From the cell containing the given text, extract its center point as [X, Y] coordinate. 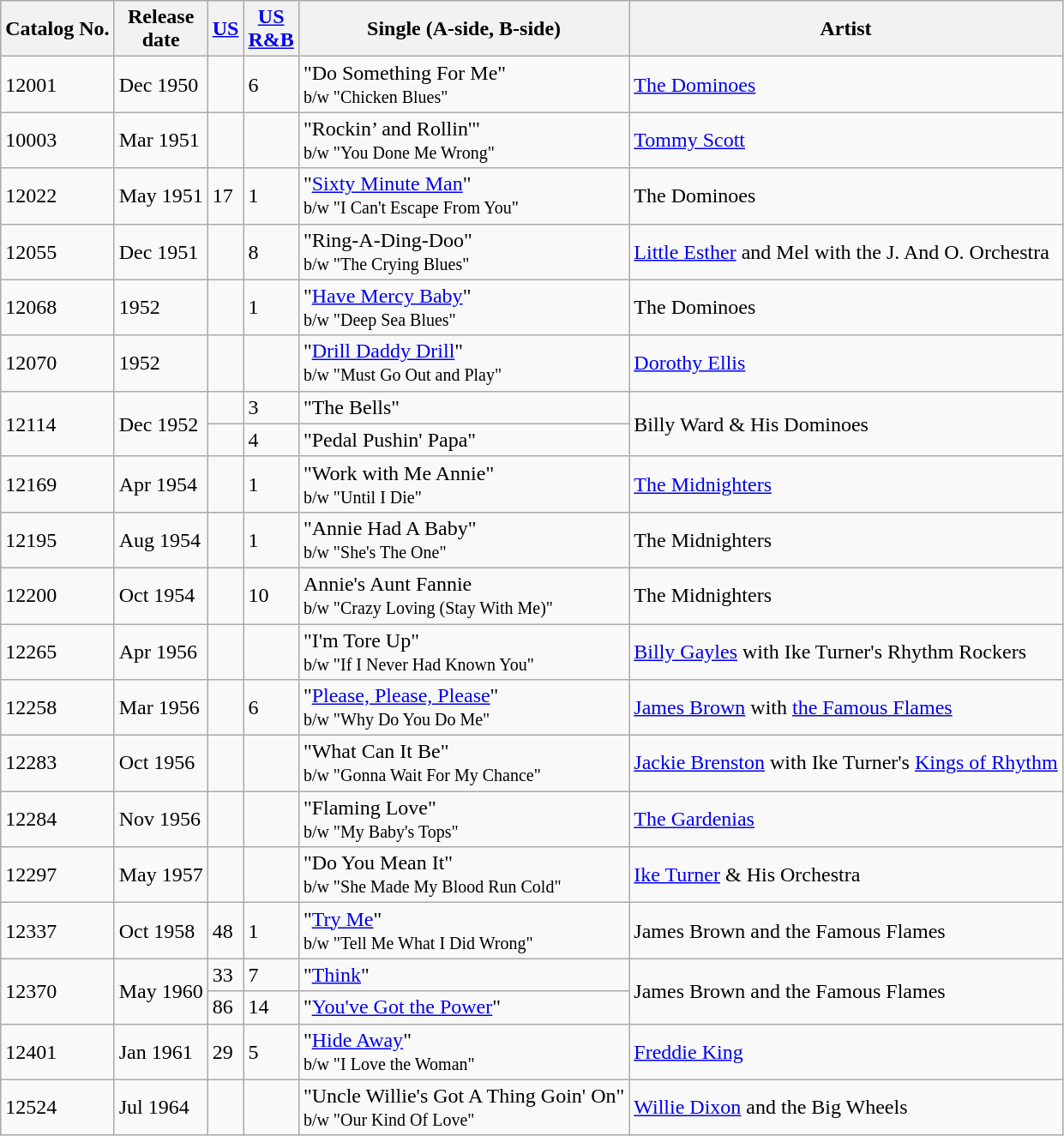
Dec 1951 [161, 252]
Apr 1954 [161, 484]
Oct 1954 [161, 595]
Annie's Aunt Fannieb/w "Crazy Loving (Stay With Me)" [463, 595]
"You've Got the Power" [463, 1007]
USR&B [271, 29]
12284 [57, 820]
86 [225, 1007]
The Gardenias [845, 820]
Billy Gayles with Ike Turner's Rhythm Rockers [845, 652]
Nov 1956 [161, 820]
5 [271, 1051]
"Pedal Pushin' Papa" [463, 440]
12297 [57, 875]
Little Esther and Mel with the J. And O. Orchestra [845, 252]
Tommy Scott [845, 141]
"Uncle Willie's Got A Thing Goin' On"b/w "Our Kind Of Love" [463, 1108]
12401 [57, 1051]
"What Can It Be"b/w "Gonna Wait For My Chance" [463, 763]
Jackie Brenston with Ike Turner's Kings of Rhythm [845, 763]
12068 [57, 307]
"Rockin’ and Rollin'"b/w "You Done Me Wrong" [463, 141]
"Work with Me Annie"b/w "Until I Die" [463, 484]
"Ring-A-Ding-Doo"b/w "The Crying Blues" [463, 252]
May 1951 [161, 195]
"Think" [463, 975]
May 1957 [161, 875]
12200 [57, 595]
10 [271, 595]
"Drill Daddy Drill"b/w "Must Go Out and Play" [463, 364]
12001 [57, 84]
Billy Ward & His Dominoes [845, 424]
Mar 1956 [161, 708]
"Try Me"b/w "Tell Me What I Did Wrong" [463, 931]
12370 [57, 991]
Willie Dixon and the Big Wheels [845, 1108]
Ike Turner & His Orchestra [845, 875]
"Have Mercy Baby"b/w "Deep Sea Blues" [463, 307]
Releasedate [161, 29]
"Annie Had A Baby"b/w "She's The One" [463, 540]
10003 [57, 141]
33 [225, 975]
US [225, 29]
12524 [57, 1108]
12022 [57, 195]
7 [271, 975]
12055 [57, 252]
Dorothy Ellis [845, 364]
12265 [57, 652]
Artist [845, 29]
Catalog No. [57, 29]
17 [225, 195]
4 [271, 440]
"I'm Tore Up"b/w "If I Never Had Known You" [463, 652]
Jan 1961 [161, 1051]
"The Bells" [463, 407]
"Sixty Minute Man"b/w "I Can't Escape From You" [463, 195]
12337 [57, 931]
Freddie King [845, 1051]
12195 [57, 540]
"Do You Mean It"b/w "She Made My Blood Run Cold" [463, 875]
12070 [57, 364]
Apr 1956 [161, 652]
12258 [57, 708]
14 [271, 1007]
James Brown with the Famous Flames [845, 708]
8 [271, 252]
48 [225, 931]
29 [225, 1051]
"Flaming Love"b/w "My Baby's Tops" [463, 820]
Single (A-side, B-side) [463, 29]
Dec 1950 [161, 84]
12169 [57, 484]
12114 [57, 424]
"Please, Please, Please"b/w "Why Do You Do Me" [463, 708]
Oct 1956 [161, 763]
"Hide Away"b/w "I Love the Woman" [463, 1051]
Oct 1958 [161, 931]
Dec 1952 [161, 424]
Jul 1964 [161, 1108]
Aug 1954 [161, 540]
May 1960 [161, 991]
3 [271, 407]
12283 [57, 763]
Mar 1951 [161, 141]
"Do Something For Me"b/w "Chicken Blues" [463, 84]
